Search for the cell housing the specified text and yield its [X, Y] center coordinate. 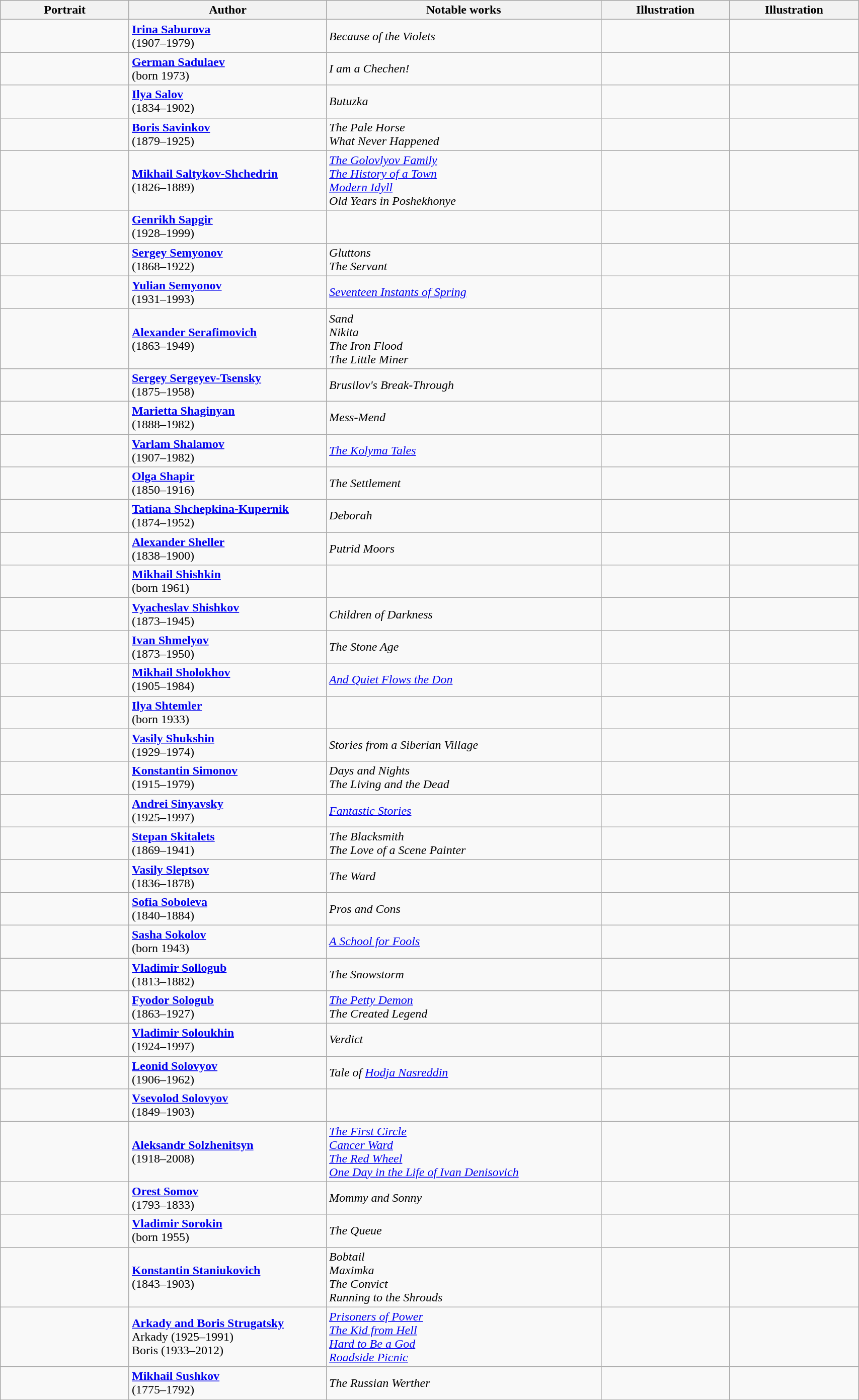
Konstantin Staniukovich(1843–1903) [227, 1277]
The Kolyma Tales [464, 450]
Arkady and Boris Strugatsky Arkady (1925–1991)Boris (1933–2012) [227, 1337]
A School for Fools [464, 941]
Vasily Shukshin(1929–1974) [227, 745]
BobtailMaximkaThe ConvictRunning to the Shrouds [464, 1277]
Vladimir Soloukhin(1924–1997) [227, 1040]
And Quiet Flows the Don [464, 679]
Genrikh Sapgir(1928–1999) [227, 226]
Konstantin Simonov(1915–1979) [227, 778]
Brusilov's Break-Through [464, 384]
Sergey Semyonov(1868–1922) [227, 260]
Sasha Sokolov(born 1943) [227, 941]
Seventeen Instants of Spring [464, 292]
Butuzka [464, 102]
Children of Darkness [464, 614]
Leonid Solovyov(1906–1962) [227, 1073]
Boris Savinkov(1879–1925) [227, 134]
Vyacheslav Shishkov(1873–1945) [227, 614]
Stories from a Siberian Village [464, 745]
The First CircleCancer WardThe Red WheelOne Day in the Life of Ivan Denisovich [464, 1151]
The Pale HorseWhat Never Happened [464, 134]
Aleksandr Solzhenitsyn(1918–2008) [227, 1151]
Notable works [464, 10]
Stepan Skitalets(1869–1941) [227, 843]
Irina Saburova(1907–1979) [227, 36]
Verdict [464, 1040]
Mikhail Sushkov(1775–1792) [227, 1383]
Yulian Semyonov(1931–1993) [227, 292]
GluttonsThe Servant [464, 260]
I am a Chechen! [464, 68]
Days and NightsThe Living and the Dead [464, 778]
The Stone Age [464, 647]
Mess-Mend [464, 418]
Vasily Sleptsov(1836–1878) [227, 876]
Varlam Shalamov(1907–1982) [227, 450]
Alexander Serafimovich(1863–1949) [227, 338]
The Snowstorm [464, 974]
Prisoners of PowerThe Kid from HellHard to Be a GodRoadside Picnic [464, 1337]
Deborah [464, 516]
Tatiana Shchepkina-Kupernik(1874–1952) [227, 516]
Putrid Moors [464, 549]
German Sadulaev(born 1973) [227, 68]
The Queue [464, 1231]
Mikhail Shishkin(born 1961) [227, 582]
Author [227, 10]
Mikhail Sholokhov(1905–1984) [227, 679]
Olga Shapir(1850–1916) [227, 483]
Ivan Shmelyov(1873–1950) [227, 647]
Sergey Sergeyev-Tsensky(1875–1958) [227, 384]
Alexander Sheller(1838–1900) [227, 549]
Orest Somov(1793–1833) [227, 1198]
Because of the Violets [464, 36]
Vladimir Sorokin(born 1955) [227, 1231]
The Petty DemonThe Created Legend [464, 1007]
Ilya Shtemler(born 1933) [227, 713]
Sofia Soboleva(1840–1884) [227, 909]
SandNikitaThe Iron FloodThe Little Miner [464, 338]
Andrei Sinyavsky(1925–1997) [227, 810]
The Russian Werther [464, 1383]
The Settlement [464, 483]
Vsevolod Solovyov(1849–1903) [227, 1105]
Ilya Salov(1834–1902) [227, 102]
The Ward [464, 876]
Vladimir Sollogub(1813–1882) [227, 974]
Marietta Shaginyan(1888–1982) [227, 418]
Fyodor Sologub(1863–1927) [227, 1007]
Pros and Cons [464, 909]
The BlacksmithThe Love of a Scene Painter [464, 843]
The Golovlyov FamilyThe History of a TownModern Idyll Old Years in Poshekhonye [464, 180]
Fantastic Stories [464, 810]
Mommy and Sonny [464, 1198]
Tale of Hodja Nasreddin [464, 1073]
Portrait [65, 10]
Mikhail Saltykov-Shchedrin(1826–1889) [227, 180]
